Determine the [X, Y] coordinate at the center of the cell enclosing the given text.  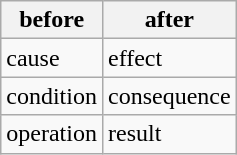
condition [52, 96]
result [169, 134]
cause [52, 58]
before [52, 20]
after [169, 20]
operation [52, 134]
consequence [169, 96]
effect [169, 58]
